For the text-containing cell, return its midpoint in (X, Y) coordinate format. 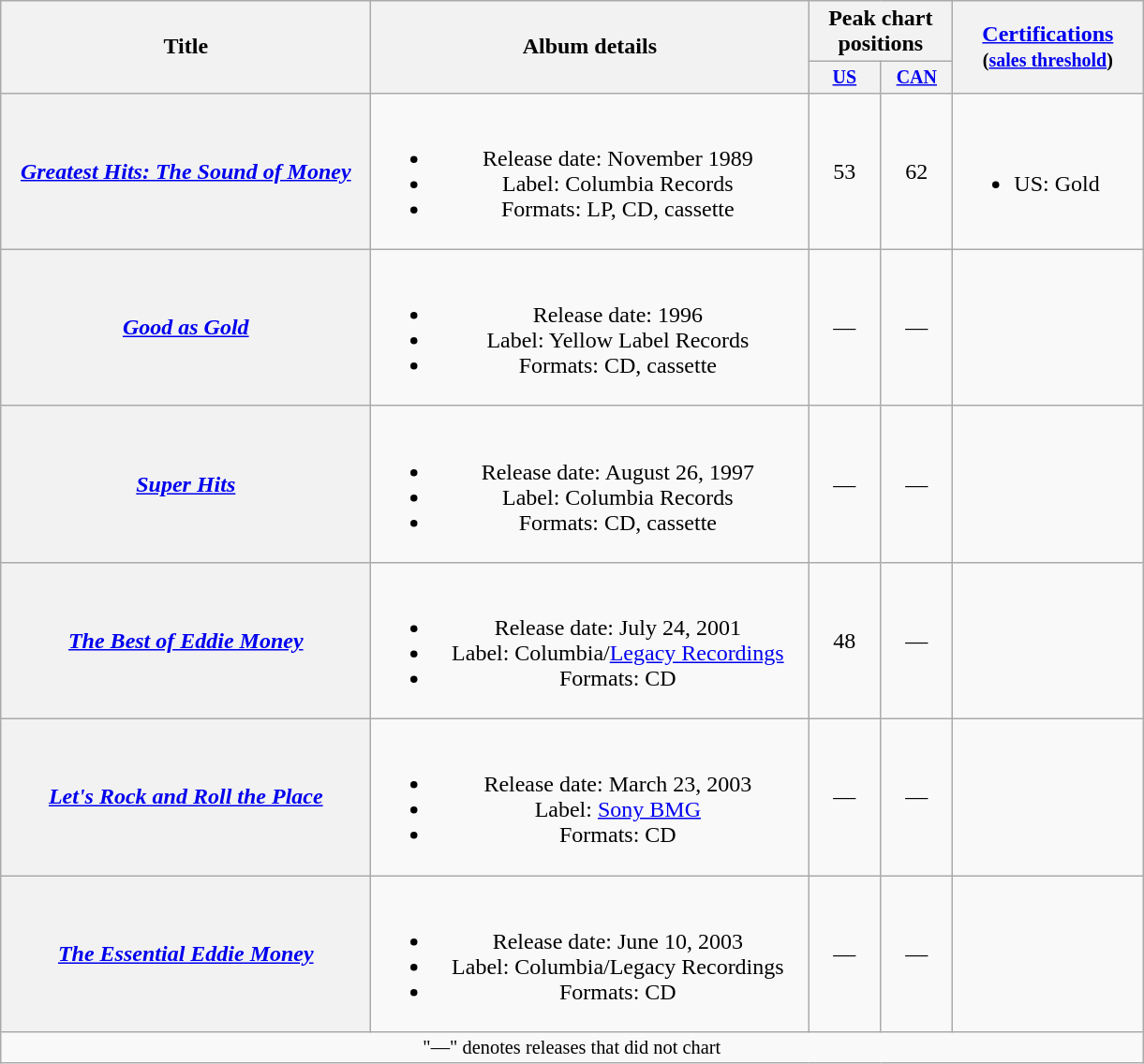
Certifications(sales threshold) (1047, 47)
Let's Rock and Roll the Place (186, 798)
US (845, 77)
Release date: June 10, 2003Label: Columbia/Legacy RecordingsFormats: CD (590, 953)
Greatest Hits: The Sound of Money (186, 170)
Release date: November 1989Label: Columbia RecordsFormats: LP, CD, cassette (590, 170)
Release date: 1996Label: Yellow Label RecordsFormats: CD, cassette (590, 328)
Good as Gold (186, 328)
Release date: March 23, 2003Label: Sony BMGFormats: CD (590, 798)
Album details (590, 47)
Super Hits (186, 483)
Title (186, 47)
The Essential Eddie Money (186, 953)
62 (916, 170)
US: Gold (1047, 170)
"—" denotes releases that did not chart (572, 1048)
Release date: July 24, 2001Label: Columbia/Legacy RecordingsFormats: CD (590, 641)
53 (845, 170)
CAN (916, 77)
48 (845, 641)
Release date: August 26, 1997Label: Columbia RecordsFormats: CD, cassette (590, 483)
The Best of Eddie Money (186, 641)
Peak chartpositions (881, 32)
